Return (X, Y) of the center of cell containing provided text 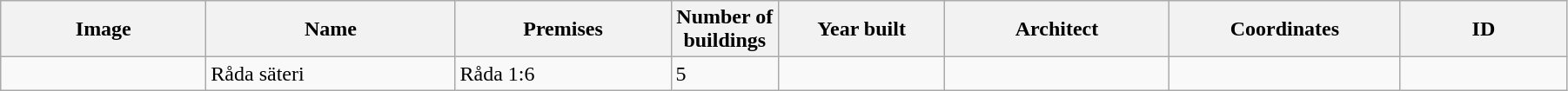
Name (331, 29)
Number ofbuildings (725, 29)
Premises (563, 29)
ID (1483, 29)
Year built (861, 29)
Coordinates (1284, 29)
Image (104, 29)
5 (725, 74)
Architect (1057, 29)
Råda 1:6 (563, 74)
Råda säteri (331, 74)
